Scan for the cell matching the given text and deliver its (x, y) coordinate at center. 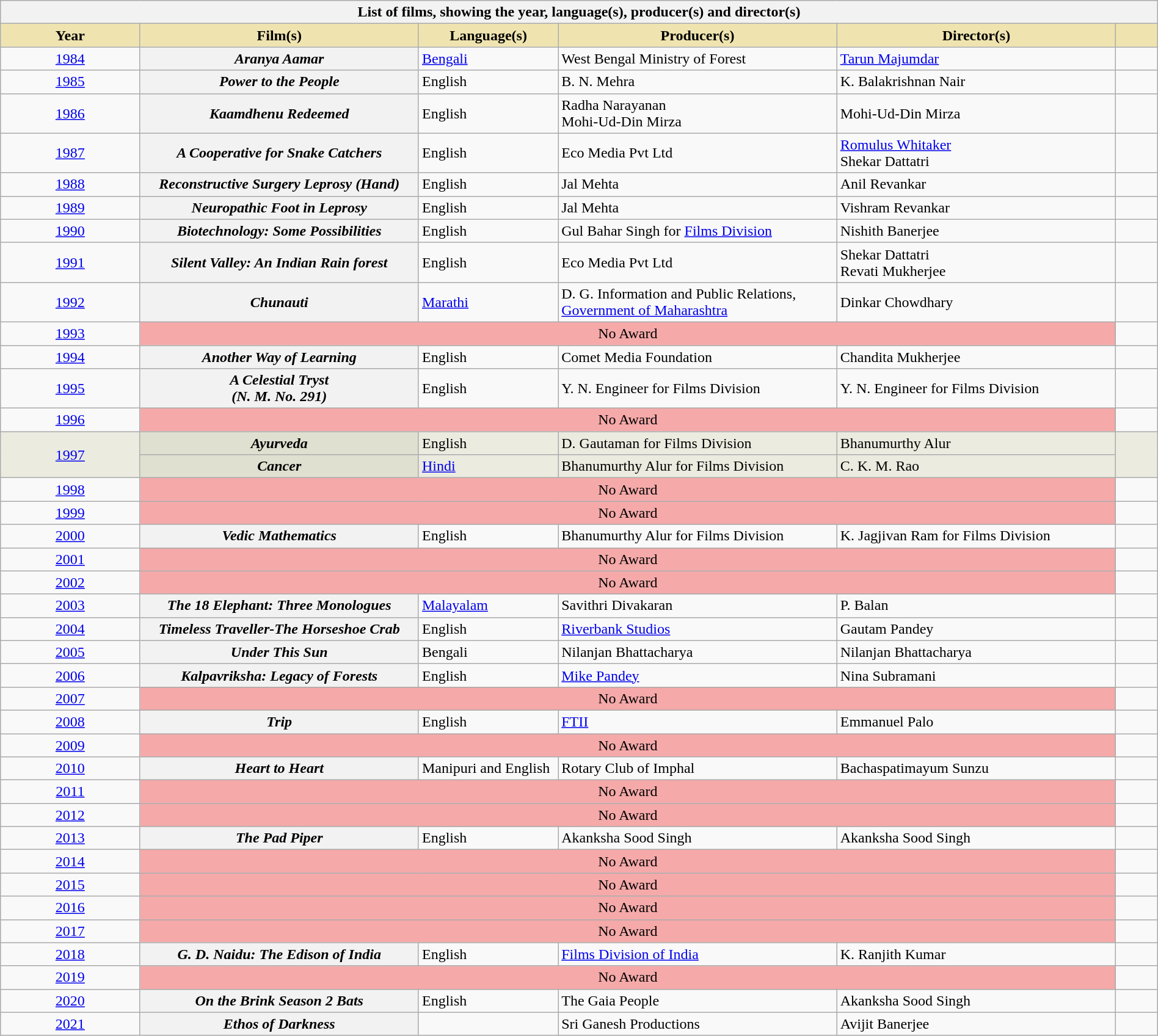
Vishram Revankar (976, 208)
1984 (70, 59)
2014 (70, 861)
Gul Bahar Singh for Films Division (697, 231)
1990 (70, 231)
Silent Valley: An Indian Rain forest (279, 263)
Malayalam (488, 606)
Kalpavriksha: Legacy of Forests (279, 675)
Avijit Banerjee (976, 1024)
Producer(s) (697, 35)
Timeless Traveller-The Horseshoe Crab (279, 629)
2007 (70, 698)
Tarun Majumdar (976, 59)
Savithri Divakaran (697, 606)
Reconstructive Surgery Leprosy (Hand) (279, 184)
FTII (697, 722)
1987 (70, 153)
2021 (70, 1024)
Nishith Banerjee (976, 231)
2017 (70, 931)
2019 (70, 977)
2001 (70, 559)
1988 (70, 184)
P. Balan (976, 606)
Manipuri and English (488, 769)
Another Way of Learning (279, 357)
Kaamdhenu Redeemed (279, 114)
2015 (70, 885)
Romulus WhitakerShekar Dattatri (976, 153)
Radha NarayananMohi-Ud-Din Mirza (697, 114)
1985 (70, 82)
On the Brink Season 2 Bats (279, 1001)
Film(s) (279, 35)
Dinkar Chowdhary (976, 302)
2010 (70, 769)
2013 (70, 838)
Ethos of Darkness (279, 1024)
Vedic Mathematics (279, 536)
1995 (70, 388)
Gautam Pandey (976, 629)
2012 (70, 815)
A Celestial Tryst(N. M. No. 291) (279, 388)
Chandita Mukherjee (976, 357)
Mohi-Ud-Din Mirza (976, 114)
D. G. Information and Public Relations, Government of Maharashtra (697, 302)
K. Balakrishnan Nair (976, 82)
Chunauti (279, 302)
Riverbank Studios (697, 629)
The 18 Elephant: Three Monologues (279, 606)
1993 (70, 333)
B. N. Mehra (697, 82)
2005 (70, 652)
A Cooperative for Snake Catchers (279, 153)
2004 (70, 629)
Aranya Aamar (279, 59)
C. K. M. Rao (976, 466)
Bachaspatimayum Sunzu (976, 769)
2018 (70, 954)
Cancer (279, 466)
1994 (70, 357)
2016 (70, 908)
D. Gautaman for Films Division (697, 443)
2000 (70, 536)
Comet Media Foundation (697, 357)
Mike Pandey (697, 675)
Anil Revankar (976, 184)
Marathi (488, 302)
Director(s) (976, 35)
2003 (70, 606)
Films Division of India (697, 954)
1998 (70, 490)
Year (70, 35)
K. Ranjith Kumar (976, 954)
2009 (70, 745)
List of films, showing the year, language(s), producer(s) and director(s) (579, 12)
Emmanuel Palo (976, 722)
Sri Ganesh Productions (697, 1024)
Hindi (488, 466)
Under This Sun (279, 652)
Nina Subramani (976, 675)
2020 (70, 1001)
1996 (70, 420)
1992 (70, 302)
The Gaia People (697, 1001)
2006 (70, 675)
G. D. Naidu: The Edison of India (279, 954)
Trip (279, 722)
Ayurveda (279, 443)
Neuropathic Foot in Leprosy (279, 208)
West Bengal Ministry of Forest (697, 59)
K. Jagjivan Ram for Films Division (976, 536)
1999 (70, 513)
Shekar DattatriRevati Mukherjee (976, 263)
1991 (70, 263)
Heart to Heart (279, 769)
Power to the People (279, 82)
2011 (70, 792)
1986 (70, 114)
2008 (70, 722)
Bhanumurthy Alur (976, 443)
2002 (70, 582)
1989 (70, 208)
Rotary Club of Imphal (697, 769)
The Pad Piper (279, 838)
Language(s) (488, 35)
Biotechnology: Some Possibilities (279, 231)
1997 (70, 455)
